Find where the given text appears and provide that cell's center as (X, Y) coordinate. 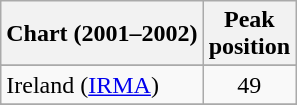
49 (249, 85)
Peakposition (249, 34)
Ireland (IRMA) (102, 85)
Chart (2001–2002) (102, 34)
